For the text-containing cell, return its midpoint in [x, y] coordinate format. 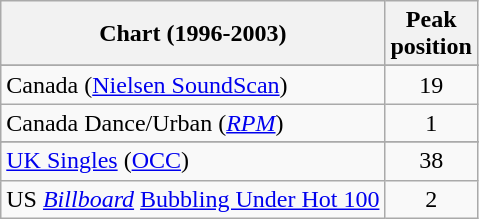
UK Singles (OCC) [193, 161]
2 [431, 199]
1 [431, 123]
Canada Dance/Urban (RPM) [193, 123]
Chart (1996-2003) [193, 34]
US Billboard Bubbling Under Hot 100 [193, 199]
38 [431, 161]
Canada (Nielsen SoundScan) [193, 85]
19 [431, 85]
Peakposition [431, 34]
